Locate the cell with the specified text and output its [X, Y] center coordinate. 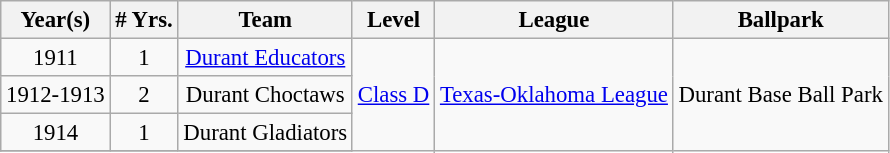
1911 [56, 58]
1912-1913 [56, 95]
Durant Gladiators [265, 133]
Year(s) [56, 20]
2 [144, 95]
# Yrs. [144, 20]
Team [265, 20]
Level [393, 20]
Durant Educators [265, 58]
League [554, 20]
1914 [56, 133]
Durant Base Ball Park [780, 96]
Class D [393, 96]
Texas-Oklahoma League [554, 96]
Durant Choctaws [265, 95]
Ballpark [780, 20]
